Scan for the cell matching the given text and deliver its [X, Y] coordinate at center. 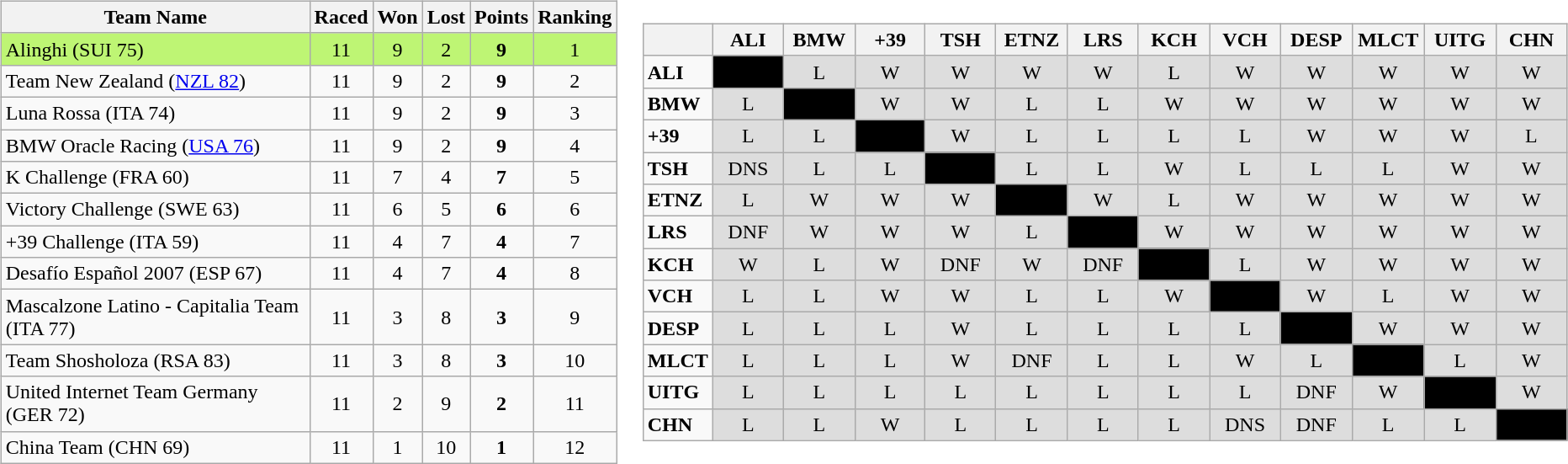
Team New Zealand (NZL 82) [155, 81]
Alinghi (SUI 75) [155, 49]
Victory Challenge (SWE 63) [155, 210]
Lost [446, 17]
United Internet Team Germany (GER 72) [155, 404]
Ranking [575, 17]
Luna Rossa (ITA 74) [155, 113]
+39 Challenge (ITA 59) [155, 242]
Raced [342, 17]
Mascalzone Latino - Capitalia Team (ITA 77) [155, 317]
Team Name [155, 17]
K Challenge (FRA 60) [155, 178]
Won [397, 17]
China Team (CHN 69) [155, 447]
Points [501, 17]
BMW Oracle Racing (USA 76) [155, 146]
Desafío Español 2007 (ESP 67) [155, 274]
12 [575, 447]
Team Shosholoza (RSA 83) [155, 360]
